Provide the (x, y) coordinate of the cell's center where the given text is located.  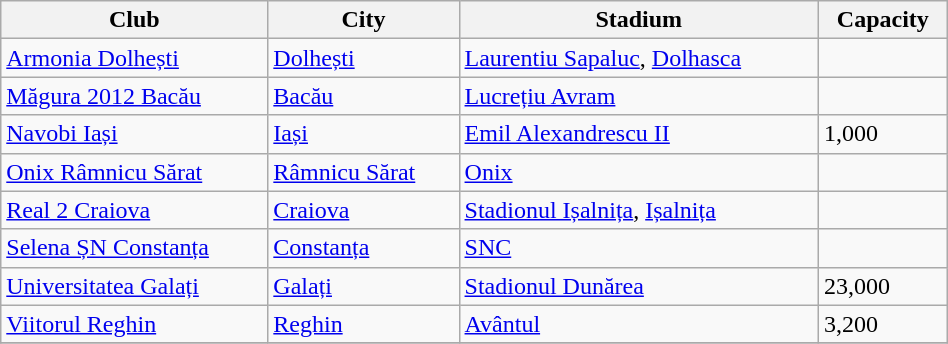
Club (134, 20)
Stadionul Dunărea (638, 286)
Bacău (364, 96)
3,200 (882, 324)
Galați (364, 286)
Râmnicu Sărat (364, 172)
Emil Alexandrescu II (638, 134)
Laurentiu Sapaluc, Dolhasca (638, 58)
Armonia Dolhești (134, 58)
City (364, 20)
Capacity (882, 20)
23,000 (882, 286)
Stadium (638, 20)
Lucrețiu Avram (638, 96)
Avântul (638, 324)
1,000 (882, 134)
Măgura 2012 Bacău (134, 96)
Constanța (364, 248)
Selena ȘN Constanța (134, 248)
Viitorul Reghin (134, 324)
Dolhești (364, 58)
Onix (638, 172)
Reghin (364, 324)
Stadionul Ișalnița, Ișalnița (638, 210)
Navobi Iași (134, 134)
SNC (638, 248)
Iași (364, 134)
Craiova (364, 210)
Real 2 Craiova (134, 210)
Universitatea Galați (134, 286)
Onix Râmnicu Sărat (134, 172)
